For the text-containing cell, return its midpoint in [X, Y] coordinate format. 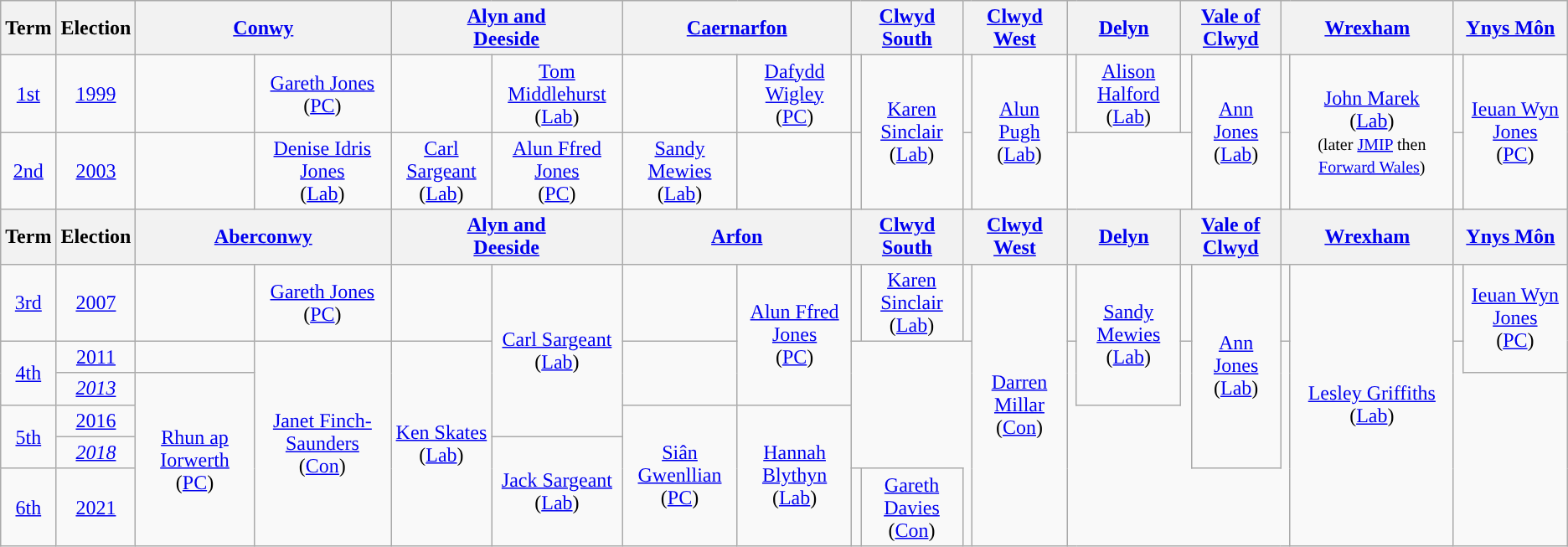
3rd [28, 302]
6th [28, 507]
Siân Gwenllian(PC) [680, 475]
Conwy [263, 28]
Dafydd Wigley(PC) [794, 94]
2018 [95, 452]
Rhun ap Iorwerth(PC) [194, 459]
Gareth Davies(Con) [911, 507]
5th [28, 436]
John Marek(Lab)(later JMIP then Forward Wales) [1372, 132]
Aberconwy [263, 236]
Alison Halford(Lab) [1129, 94]
Tom Middlehurst(Lab) [557, 94]
Arfon [737, 236]
Ken Skates(Lab) [441, 443]
Darren Millar(Con) [1019, 405]
4th [28, 373]
Jack Sargeant(Lab) [557, 491]
2003 [95, 171]
1999 [95, 94]
Hannah Blythyn(Lab) [794, 475]
1st [28, 94]
2016 [95, 421]
2007 [95, 302]
Caernarfon [737, 28]
2021 [95, 507]
2nd [28, 171]
Janet Finch-Saunders(Con) [322, 443]
2013 [95, 389]
2011 [95, 357]
Alun Pugh(Lab) [1019, 132]
Lesley Griffiths(Lab) [1372, 405]
Denise Idris Jones(Lab) [322, 171]
